Provide the (X, Y) coordinate of the cell's center where the given text is located.  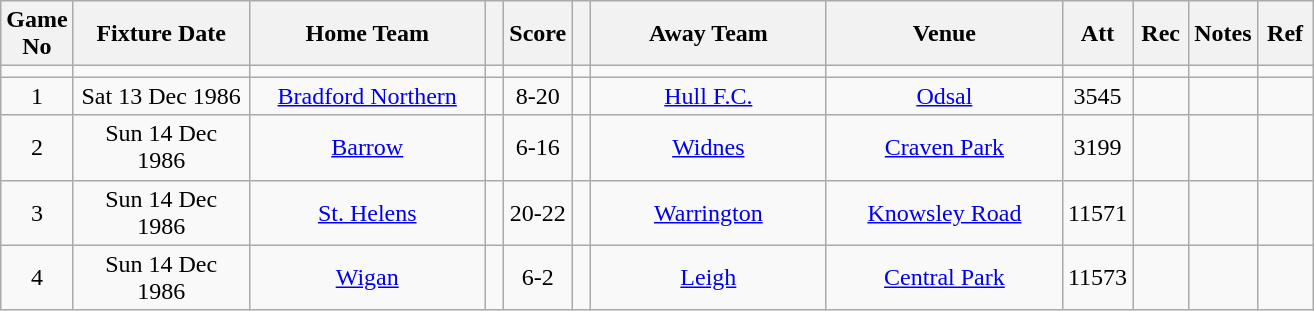
Warrington (708, 212)
8-20 (538, 96)
Barrow (367, 148)
11573 (1097, 278)
Fixture Date (161, 34)
Sat 13 Dec 1986 (161, 96)
Leigh (708, 278)
Game No (37, 34)
6-2 (538, 278)
Home Team (367, 34)
2 (37, 148)
11571 (1097, 212)
Notes (1223, 34)
20-22 (538, 212)
Central Park (944, 278)
Odsal (944, 96)
6-16 (538, 148)
Wigan (367, 278)
St. Helens (367, 212)
Att (1097, 34)
Bradford Northern (367, 96)
Venue (944, 34)
Knowsley Road (944, 212)
Hull F.C. (708, 96)
Widnes (708, 148)
1 (37, 96)
4 (37, 278)
3545 (1097, 96)
Score (538, 34)
3 (37, 212)
Craven Park (944, 148)
Away Team (708, 34)
Rec (1161, 34)
3199 (1097, 148)
Ref (1285, 34)
